Extract the [x, y] coordinate from the center of the cell holding the provided text.  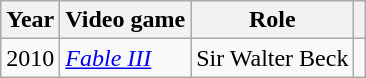
Sir Walter Beck [272, 58]
Video game [126, 20]
Year [30, 20]
2010 [30, 58]
Role [272, 20]
Fable III [126, 58]
